Pinpoint the cell where the given text exists, returning its (X, Y) midpoint coordinate. 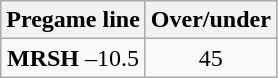
Over/under (210, 20)
MRSH –10.5 (74, 58)
Pregame line (74, 20)
45 (210, 58)
